Locate the cell with the specified text and output its [X, Y] center coordinate. 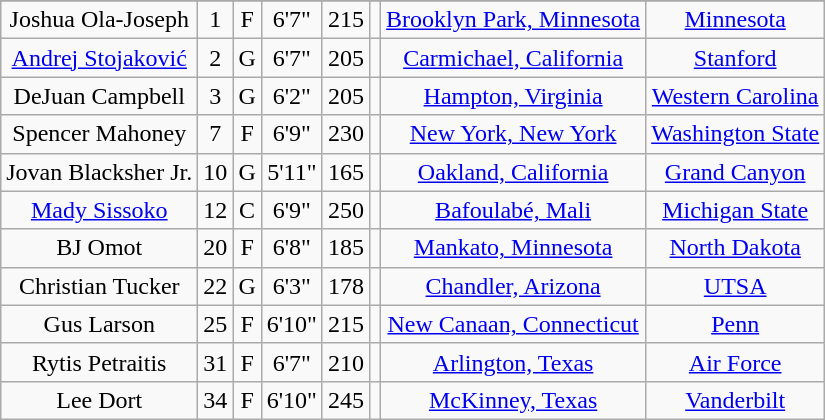
34 [216, 400]
Chandler, Arizona [514, 286]
Hampton, Virginia [514, 96]
6'2" [292, 96]
Carmichael, California [514, 58]
Michigan State [736, 210]
New Canaan, Connecticut [514, 324]
185 [346, 248]
McKinney, Texas [514, 400]
C [247, 210]
Oakland, California [514, 172]
Jovan Blacksher Jr. [100, 172]
3 [216, 96]
250 [346, 210]
22 [216, 286]
Lee Dort [100, 400]
Stanford [736, 58]
Andrej Stojaković [100, 58]
230 [346, 134]
20 [216, 248]
Christian Tucker [100, 286]
Spencer Mahoney [100, 134]
6'8" [292, 248]
Grand Canyon [736, 172]
Bafoulabé, Mali [514, 210]
Washington State [736, 134]
Mankato, Minnesota [514, 248]
New York, New York [514, 134]
245 [346, 400]
North Dakota [736, 248]
165 [346, 172]
210 [346, 362]
31 [216, 362]
6'3" [292, 286]
10 [216, 172]
DeJuan Campbell [100, 96]
Penn [736, 324]
1 [216, 20]
12 [216, 210]
UTSA [736, 286]
Arlington, Texas [514, 362]
Brooklyn Park, Minnesota [514, 20]
2 [216, 58]
5'11" [292, 172]
Western Carolina [736, 96]
Mady Sissoko [100, 210]
178 [346, 286]
Air Force [736, 362]
Rytis Petraitis [100, 362]
Minnesota [736, 20]
Gus Larson [100, 324]
25 [216, 324]
Vanderbilt [736, 400]
7 [216, 134]
Joshua Ola-Joseph [100, 20]
BJ Omot [100, 248]
